Return [X, Y] of the center of cell containing provided text 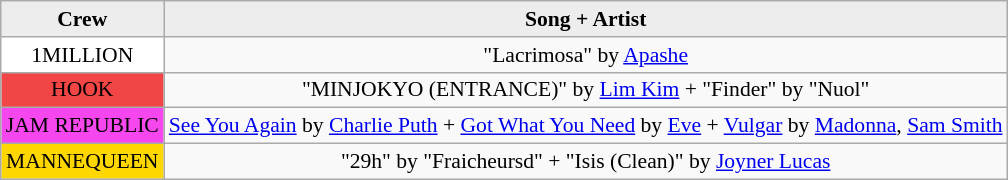
See You Again by Charlie Puth + Got What You Need by Eve + Vulgar by Madonna, Sam Smith [586, 126]
"29h" by "Fraicheursd" + "Isis (Clean)" by Joyner Lucas [586, 162]
Crew [82, 19]
"Lacrimosa" by Apashe [586, 55]
1MILLION [82, 55]
Song + Artist [586, 19]
MANNEQUEEN [82, 162]
"MINJOKYO (ENTRANCE)" by Lim Kim + "Finder" by "Nuol" [586, 90]
JAM REPUBLIC [82, 126]
HOOK [82, 90]
